For the text-containing cell, return its midpoint in (x, y) coordinate format. 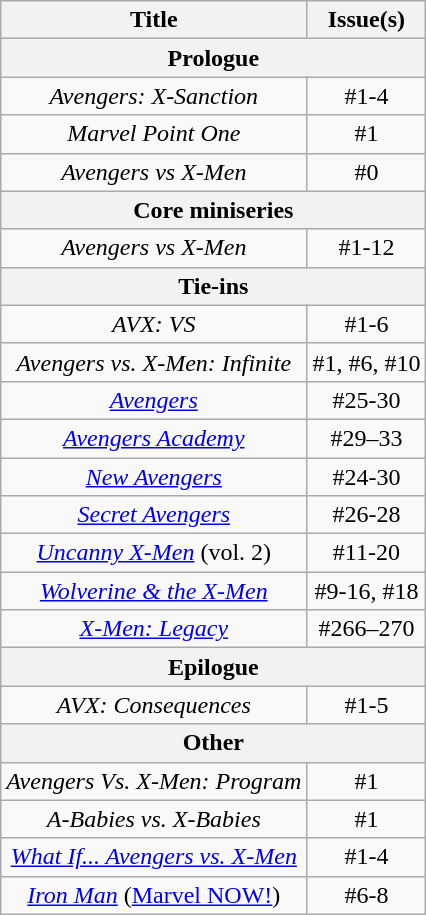
Avengers vs. X-Men: Infinite (154, 362)
Avengers Academy (154, 438)
Core miniseries (214, 210)
#25-30 (366, 400)
AVX: Consequences (154, 705)
Secret Avengers (154, 515)
Avengers Vs. X-Men: Program (154, 781)
Iron Man (Marvel NOW!) (154, 895)
#1-12 (366, 248)
Epilogue (214, 667)
#1, #6, #10 (366, 362)
#0 (366, 172)
AVX: VS (154, 324)
Issue(s) (366, 20)
Avengers (154, 400)
Marvel Point One (154, 134)
Other (214, 743)
#26-28 (366, 515)
Wolverine & the X-Men (154, 591)
What If... Avengers vs. X-Men (154, 857)
Uncanny X-Men (vol. 2) (154, 553)
Avengers: X-Sanction (154, 96)
#11-20 (366, 553)
#266–270 (366, 629)
Prologue (214, 58)
#29–33 (366, 438)
Tie-ins (214, 286)
New Avengers (154, 477)
X-Men: Legacy (154, 629)
#1-5 (366, 705)
#6-8 (366, 895)
Title (154, 20)
#1-6 (366, 324)
A-Babies vs. X-Babies (154, 819)
#9-16, #18 (366, 591)
#24-30 (366, 477)
